Search for the cell housing the specified text and yield its (X, Y) center coordinate. 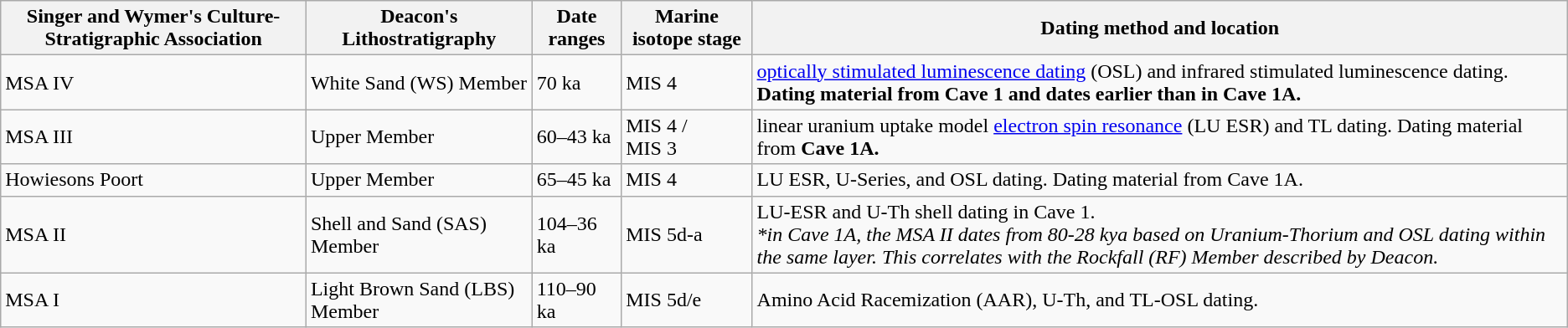
MIS 4 /MIS 3 (687, 137)
Date ranges (576, 28)
60–43 ka (576, 137)
70 ka (576, 82)
104–36 ka (576, 234)
MSA III (154, 137)
Howiesons Poort (154, 180)
Amino Acid Racemization (AAR), U-Th, and TL-OSL dating. (1159, 300)
Shell and Sand (SAS) Member (419, 234)
MSA IV (154, 82)
MSA I (154, 300)
MIS 5d-a (687, 234)
LU ESR, U-Series, and OSL dating. Dating material from Cave 1A. (1159, 180)
110–90 ka (576, 300)
Marine isotope stage (687, 28)
White Sand (WS) Member (419, 82)
65–45 ka (576, 180)
MSA II (154, 234)
linear uranium uptake model electron spin resonance (LU ESR) and TL dating. Dating material from Cave 1A. (1159, 137)
Light Brown Sand (LBS) Member (419, 300)
Dating method and location (1159, 28)
Singer and Wymer's Culture-Stratigraphic Association (154, 28)
MIS 5d/e (687, 300)
Deacon's Lithostratigraphy (419, 28)
